For the text-containing cell, return its midpoint in [x, y] coordinate format. 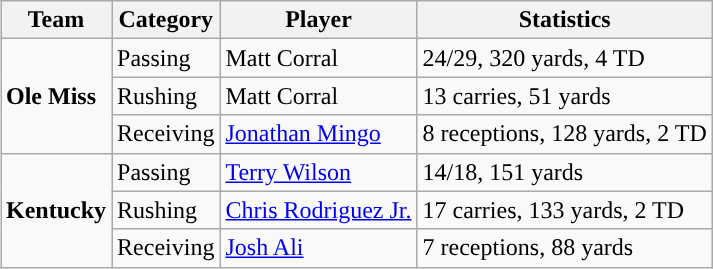
Team [56, 20]
Ole Miss [56, 96]
17 carries, 133 yards, 2 TD [564, 210]
14/18, 151 yards [564, 172]
8 receptions, 128 yards, 2 TD [564, 134]
13 carries, 51 yards [564, 96]
7 receptions, 88 yards [564, 248]
Josh Ali [318, 248]
Jonathan Mingo [318, 134]
24/29, 320 yards, 4 TD [564, 58]
Terry Wilson [318, 172]
Kentucky [56, 210]
Statistics [564, 20]
Player [318, 20]
Category [166, 20]
Chris Rodriguez Jr. [318, 210]
